Pinpoint the cell where the given text exists, returning its (x, y) midpoint coordinate. 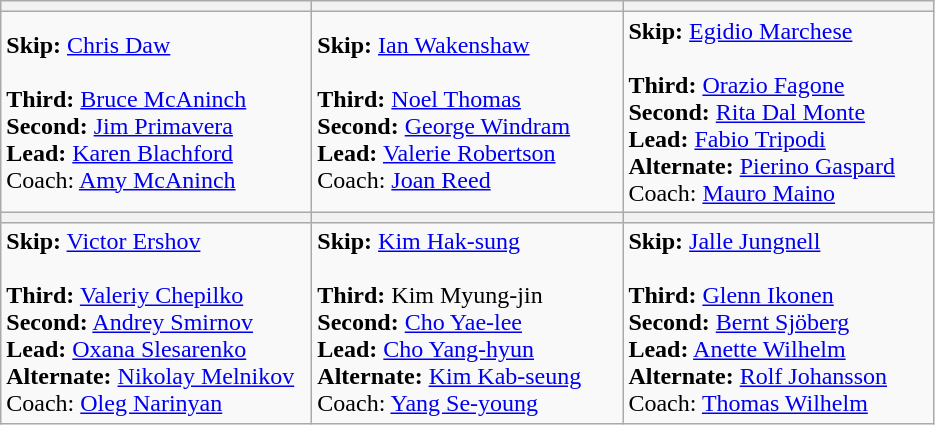
Skip: Egidio MarcheseThird: Orazio Fagone Second: Rita Dal Monte Lead: Fabio Tripodi Alternate: Pierino Gaspard Coach: Mauro Maino (778, 112)
Skip: Victor ErshovThird: Valeriy Chepilko Second: Andrey Smirnov Lead: Oxana Slesarenko Alternate: Nikolay Melnikov Coach: Oleg Narinyan (156, 323)
Skip: Kim Hak-sungThird: Kim Myung-jin Second: Cho Yae-lee Lead: Cho Yang-hyun Alternate: Kim Kab-seung Coach: Yang Se-young (468, 323)
Skip: Jalle JungnellThird: Glenn Ikonen Second: Bernt Sjöberg Lead: Anette Wilhelm Alternate: Rolf Johansson Coach: Thomas Wilhelm (778, 323)
Skip: Ian WakenshawThird: Noel Thomas Second: George Windram Lead: Valerie Robertson Coach: Joan Reed (468, 112)
Skip: Chris DawThird: Bruce McAninch Second: Jim Primavera Lead: Karen Blachford Coach: Amy McAninch (156, 112)
